Return the [X, Y] coordinate for the center point of the cell that contains the specified text.  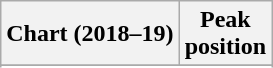
Chart (2018–19) [90, 34]
Peakposition [225, 34]
